Return the (X, Y) coordinate for the center point of the cell that contains the specified text.  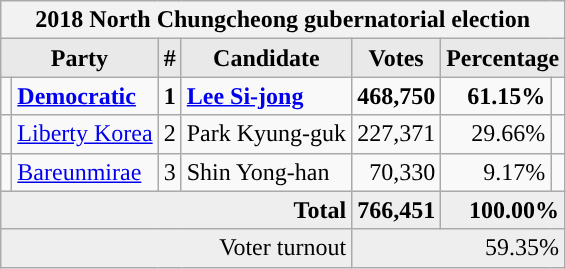
9.17% (496, 172)
Party (80, 58)
59.35% (458, 248)
# (170, 58)
3 (170, 172)
Percentage (503, 58)
1 (170, 96)
100.00% (503, 210)
Candidate (266, 58)
Liberty Korea (85, 134)
Shin Yong-han (266, 172)
61.15% (496, 96)
2018 North Chungcheong gubernatorial election (283, 20)
Total (176, 210)
Democratic (85, 96)
70,330 (396, 172)
Voter turnout (176, 248)
766,451 (396, 210)
227,371 (396, 134)
Votes (396, 58)
468,750 (396, 96)
Lee Si-jong (266, 96)
2 (170, 134)
Bareunmirae (85, 172)
29.66% (496, 134)
Park Kyung-guk (266, 134)
